Find where the given text appears and provide that cell's center as (X, Y) coordinate. 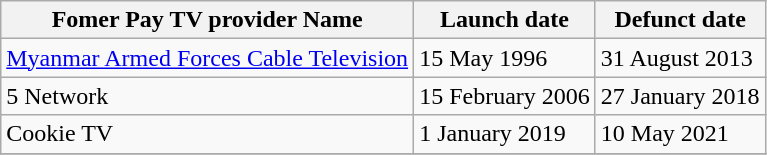
15 May 1996 (505, 58)
Defunct date (680, 20)
1 January 2019 (505, 134)
31 August 2013 (680, 58)
10 May 2021 (680, 134)
Myanmar Armed Forces Cable Television (208, 58)
Cookie TV (208, 134)
15 February 2006 (505, 96)
27 January 2018 (680, 96)
Fomer Pay TV provider Name (208, 20)
Launch date (505, 20)
5 Network (208, 96)
